From the cell containing the given text, extract its center point as (X, Y) coordinate. 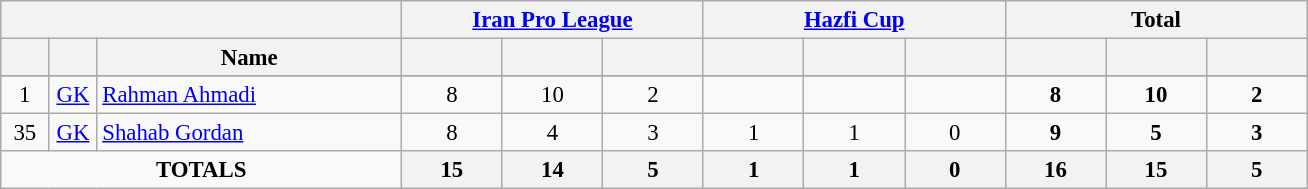
Iran Pro League (553, 20)
TOTALS (202, 170)
Rahman Ahmadi (250, 95)
14 (552, 170)
Total (1156, 20)
9 (1056, 133)
4 (552, 133)
Shahab Gordan (250, 133)
Hazfi Cup (854, 20)
Name (250, 58)
35 (25, 133)
16 (1056, 170)
